Pinpoint the cell where the given text exists, returning its [X, Y] midpoint coordinate. 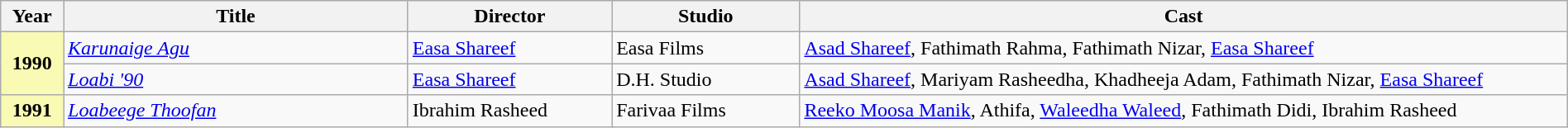
Loabeege Thoofan [237, 111]
D.H. Studio [706, 79]
Asad Shareef, Mariyam Rasheedha, Khadheeja Adam, Fathimath Nizar, Easa Shareef [1183, 79]
Reeko Moosa Manik, Athifa, Waleedha Waleed, Fathimath Didi, Ibrahim Rasheed [1183, 111]
Easa Films [706, 48]
1990 [32, 64]
Title [237, 17]
1991 [32, 111]
Loabi '90 [237, 79]
Director [509, 17]
Asad Shareef, Fathimath Rahma, Fathimath Nizar, Easa Shareef [1183, 48]
Cast [1183, 17]
Studio [706, 17]
Karunaige Agu [237, 48]
Year [32, 17]
Farivaa Films [706, 111]
Ibrahim Rasheed [509, 111]
